Identify which cell holds the provided text, then report its [X, Y] central coordinate. 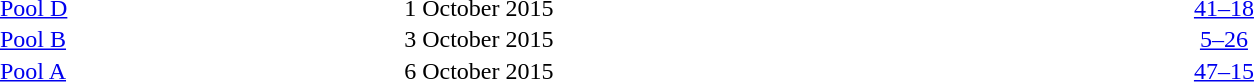
3 October 2015 [388, 39]
